Identify which cell holds the provided text, then report its [x, y] central coordinate. 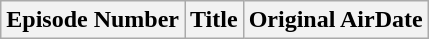
Original AirDate [336, 20]
Episode Number [93, 20]
Title [214, 20]
